Provide the (x, y) coordinate of the cell's center where the given text is located.  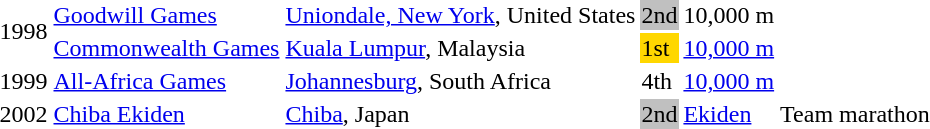
All-Africa Games (166, 81)
Commonwealth Games (166, 48)
Kuala Lumpur, Malaysia (460, 48)
Chiba, Japan (460, 114)
Uniondale, New York, United States (460, 15)
4th (660, 81)
Chiba Ekiden (166, 114)
1st (660, 48)
Johannesburg, South Africa (460, 81)
Goodwill Games (166, 15)
Ekiden (729, 114)
